Determine the [X, Y] coordinate at the center of the cell enclosing the given text.  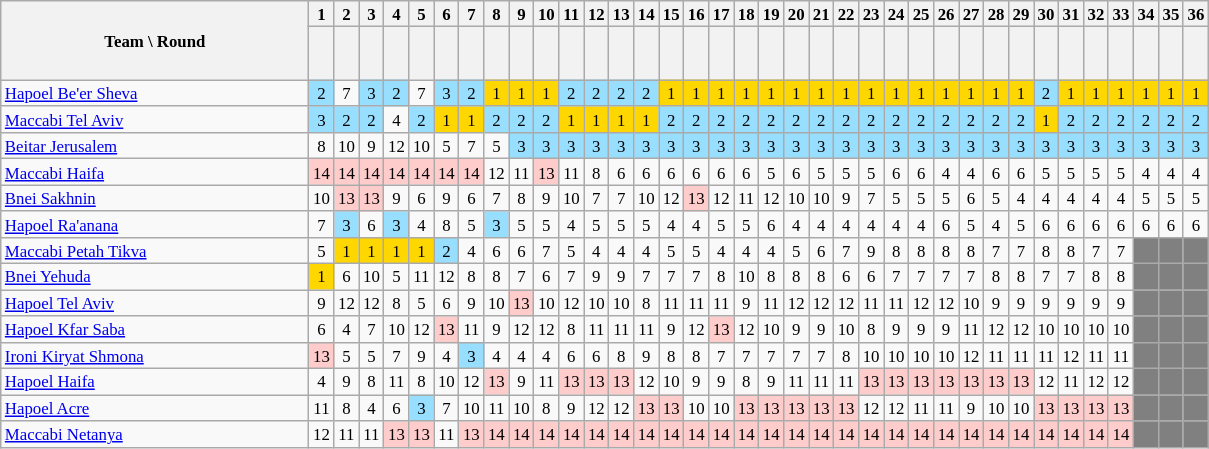
19 [772, 14]
Bnei Sakhnin [155, 198]
Team \ Round [155, 40]
Hapoel Ra'anana [155, 224]
25 [922, 14]
23 [872, 14]
17 [722, 14]
Maccabi Haifa [155, 172]
Bnei Yehuda [155, 277]
Maccabi Netanya [155, 434]
33 [1120, 14]
29 [1022, 14]
28 [996, 14]
20 [796, 14]
Hapoel Tel Aviv [155, 303]
21 [822, 14]
Maccabi Tel Aviv [155, 120]
Ironi Kiryat Shmona [155, 355]
Beitar Jerusalem [155, 146]
16 [696, 14]
Hapoel Acre [155, 408]
31 [1070, 14]
22 [846, 14]
26 [946, 14]
Hapoel Be'er Sheva [155, 93]
Hapoel Haifa [155, 382]
35 [1170, 14]
15 [672, 14]
32 [1096, 14]
30 [1046, 14]
34 [1146, 14]
Maccabi Petah Tikva [155, 251]
24 [896, 14]
27 [972, 14]
36 [1196, 14]
Hapoel Kfar Saba [155, 329]
18 [746, 14]
